Identify which cell holds the provided text, then report its (x, y) central coordinate. 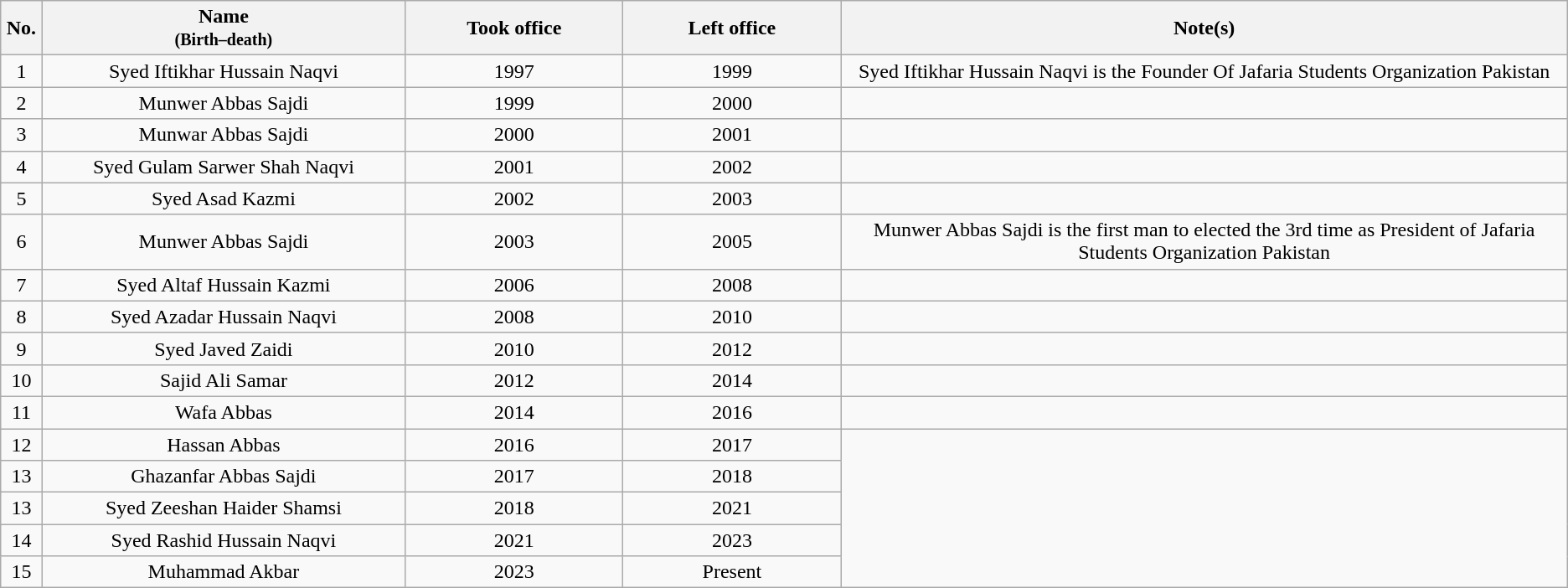
1997 (514, 71)
Syed Altaf Hussain Kazmi (224, 285)
Present (732, 572)
2006 (514, 285)
Syed Zeeshan Haider Shamsi (224, 508)
14 (22, 540)
3 (22, 135)
Syed Rashid Hussain Naqvi (224, 540)
2 (22, 103)
9 (22, 348)
Sajid Ali Samar (224, 380)
Syed Gulam Sarwer Shah Naqvi (224, 167)
1 (22, 71)
11 (22, 412)
2005 (732, 241)
Munwer Abbas Sajdi is the first man to elected the 3rd time as President of Jafaria Students Organization Pakistan (1204, 241)
Syed Azadar Hussain Naqvi (224, 317)
Muhammad Akbar (224, 572)
Name(Birth–death) (224, 28)
Note(s) (1204, 28)
Syed Asad Kazmi (224, 199)
6 (22, 241)
Took office (514, 28)
12 (22, 445)
Left office (732, 28)
Syed Iftikhar Hussain Naqvi (224, 71)
Ghazanfar Abbas Sajdi (224, 477)
Wafa Abbas (224, 412)
7 (22, 285)
8 (22, 317)
15 (22, 572)
10 (22, 380)
5 (22, 199)
No. (22, 28)
Hassan Abbas (224, 445)
Syed Iftikhar Hussain Naqvi is the Founder Of Jafaria Students Organization Pakistan (1204, 71)
Syed Javed Zaidi (224, 348)
4 (22, 167)
Munwar Abbas Sajdi (224, 135)
